Return [x, y] of the center of cell containing provided text 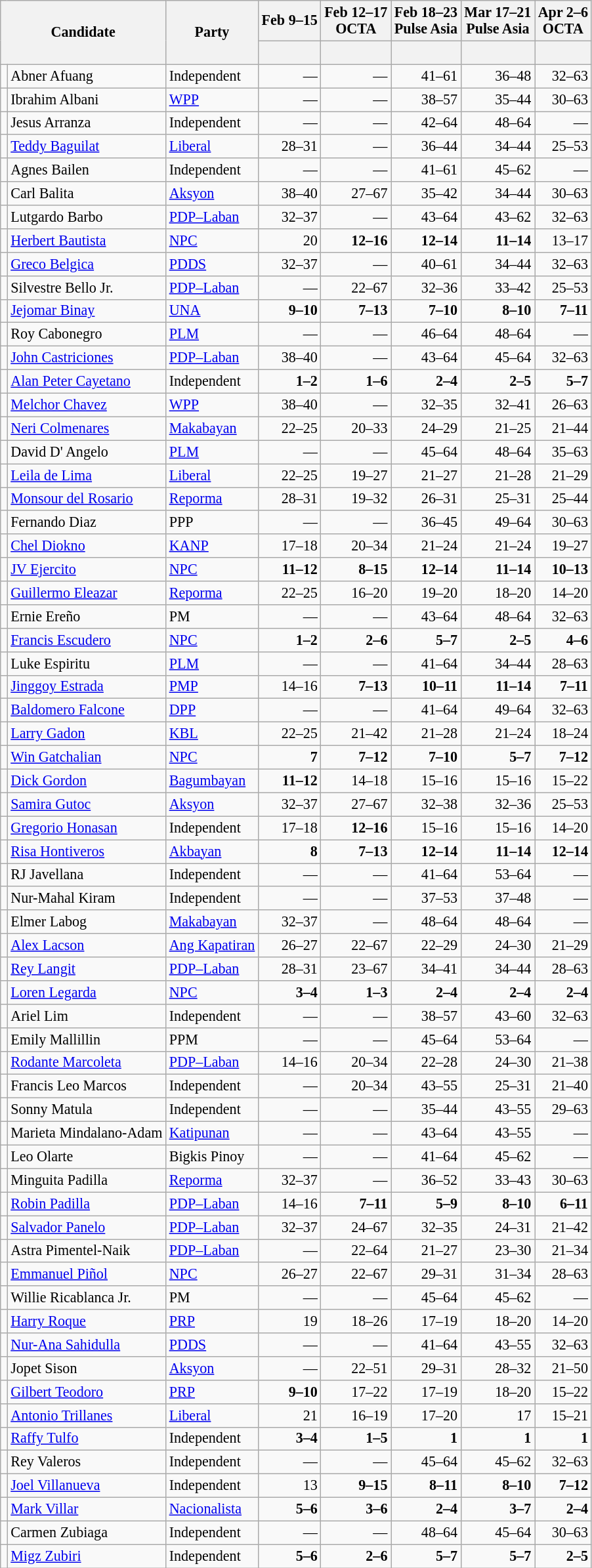
Apr 2–6OCTA [563, 20]
42–64 [427, 123]
Nacionalista [213, 1509]
Ariel Lim [87, 1016]
Jejomar Binay [87, 311]
35–63 [563, 452]
Francis Leo Marcos [87, 1086]
Luke Espiritu [87, 663]
7 [289, 757]
4–6 [563, 640]
Salvador Panelo [87, 1227]
10–13 [563, 569]
Chel Diokno [87, 546]
Silvestre Bello Jr. [87, 287]
Francis Escudero [87, 640]
10–11 [427, 687]
13 [289, 1485]
34–41 [427, 968]
21–44 [563, 428]
Jesus Arranza [87, 123]
Joel Villanueva [87, 1485]
43–60 [497, 1016]
Lutgardo Barbo [87, 217]
8–11 [427, 1485]
8–15 [356, 569]
Carl Balita [87, 194]
Risa Hontiveros [87, 851]
Samira Gutoc [87, 804]
13–17 [563, 240]
21–38 [563, 1063]
24–67 [356, 1227]
Katipunan [213, 1133]
1–6 [356, 381]
Carmen Zubiaga [87, 1533]
PPP [213, 522]
33–43 [497, 1180]
37–53 [427, 898]
21–25 [497, 428]
PPM [213, 1039]
9–15 [356, 1485]
Roy Cabonegro [87, 335]
Guillermo Eleazar [87, 592]
Rodante Marcoleta [87, 1063]
24–29 [427, 428]
UNA [213, 311]
43–62 [497, 217]
1–5 [356, 1439]
Mark Villar [87, 1509]
26–31 [427, 499]
KBL [213, 733]
19–20 [427, 592]
21–34 [563, 1250]
36–45 [427, 522]
Teddy Baguilat [87, 146]
37–48 [497, 898]
Bigkis Pinoy [213, 1157]
Harry Roque [87, 1321]
29–63 [563, 1109]
Neri Colmenares [87, 428]
Raffy Tulfo [87, 1439]
8 [289, 851]
23–67 [356, 968]
Akbayan [213, 851]
36–52 [427, 1180]
Ernie Ereño [87, 616]
Baldomero Falcone [87, 711]
Dick Gordon [87, 781]
21 [289, 1415]
Feb 18–23Pulse Asia [427, 20]
Alex Lacson [87, 945]
Jopet Sison [87, 1368]
Astra Pimentel-Naik [87, 1250]
25–44 [563, 499]
16–19 [356, 1415]
3–6 [356, 1509]
PMP [213, 687]
Leila de Lima [87, 475]
KANP [213, 546]
28–32 [497, 1368]
Loren Legarda [87, 992]
3–7 [497, 1509]
Abner Afuang [87, 76]
Jinggoy Estrada [87, 687]
16–20 [356, 592]
Leo Olarte [87, 1157]
18–26 [356, 1321]
19–32 [356, 499]
6–11 [563, 1204]
21–50 [563, 1368]
22–29 [427, 945]
14–18 [356, 781]
Sonny Matula [87, 1109]
Alan Peter Cayetano [87, 381]
24–31 [497, 1227]
Willie Ricablanca Jr. [87, 1298]
5–9 [427, 1204]
Feb 9–15 [289, 20]
Gilbert Teodoro [87, 1392]
23–30 [497, 1250]
Bagumbayan [213, 781]
19 [289, 1321]
1–3 [356, 992]
Nur-Ana Sahidulla [87, 1344]
15–21 [563, 1415]
22–64 [356, 1250]
Elmer Labog [87, 922]
Agnes Bailen [87, 170]
46–64 [427, 335]
JV Ejercito [87, 569]
Antonio Trillanes [87, 1415]
36–48 [497, 76]
Rey Langit [87, 968]
Emmanuel Piñol [87, 1274]
David D' Angelo [87, 452]
Migz Zubiri [87, 1556]
31–34 [497, 1274]
Ang Kapatiran [213, 945]
DPP [213, 711]
Mar 17–21Pulse Asia [497, 20]
18–24 [563, 733]
Marieta Mindalano-Adam [87, 1133]
Gregorio Honasan [87, 828]
Party [213, 31]
33–42 [497, 287]
John Castriciones [87, 358]
17–22 [356, 1392]
22–28 [427, 1063]
Larry Gadon [87, 733]
21–40 [563, 1086]
17–20 [427, 1415]
Win Gatchalian [87, 757]
17 [497, 1415]
Herbert Bautista [87, 240]
32–41 [497, 405]
Robin Padilla [87, 1204]
Monsour del Rosario [87, 499]
Greco Belgica [87, 264]
Minguita Padilla [87, 1180]
Ibrahim Albani [87, 99]
40–61 [427, 264]
22–51 [356, 1368]
36–44 [427, 146]
32–38 [427, 804]
Feb 12–17OCTA [356, 20]
RJ Javellana [87, 875]
20–33 [356, 428]
Fernando Diaz [87, 522]
Melchor Chavez [87, 405]
Rey Valeros [87, 1462]
20 [289, 240]
Emily Mallillin [87, 1039]
Candidate [83, 31]
Nur-Mahal Kiram [87, 898]
35–42 [427, 194]
26–63 [563, 405]
